Return the (X, Y) coordinate for the center point of the cell that contains the specified text.  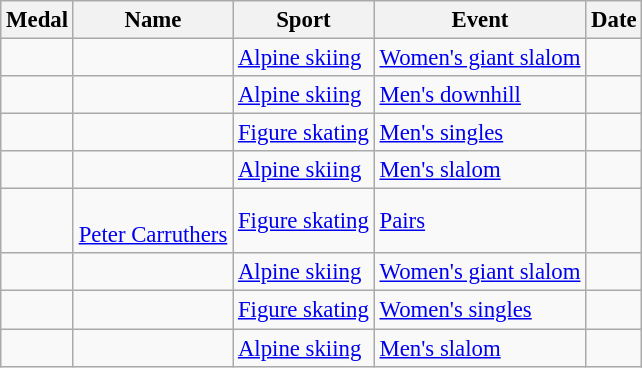
Pairs (480, 222)
Men's singles (480, 133)
Men's downhill (480, 95)
Sport (304, 20)
Women's singles (480, 310)
Event (480, 20)
Name (152, 20)
Date (614, 20)
Peter Carruthers (152, 222)
Medal (38, 20)
